Detect which cell encompasses the target text, then output its (x, y) center coordinate. 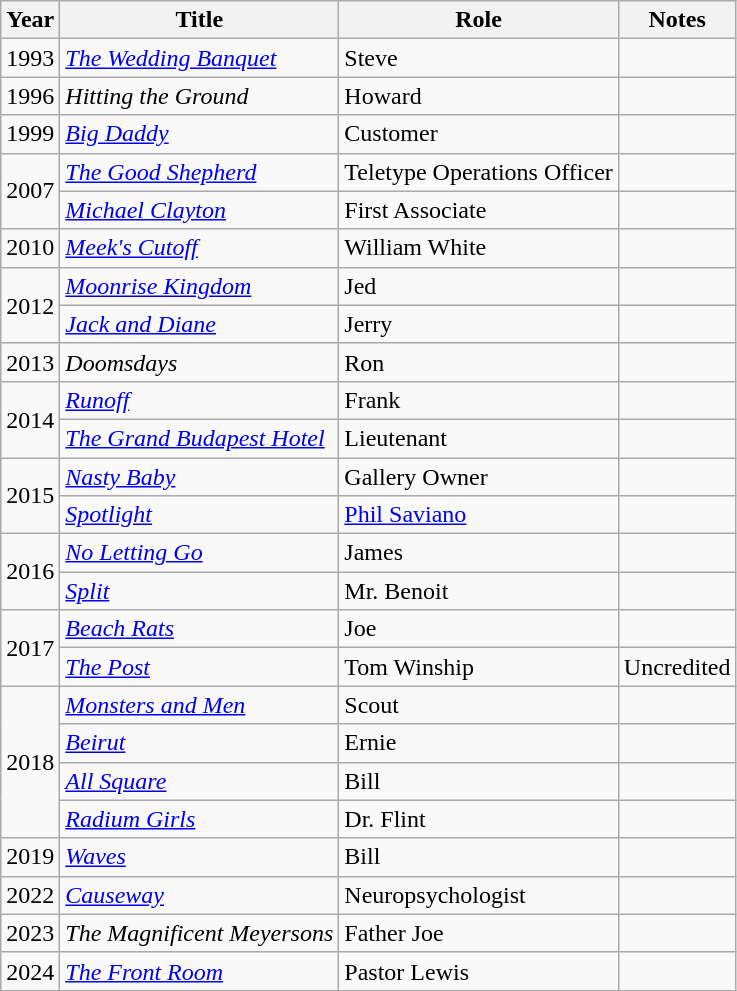
2013 (30, 362)
Role (478, 20)
Neuropsychologist (478, 895)
Steve (478, 58)
Customer (478, 134)
Runoff (200, 400)
Jerry (478, 324)
Meek's Cutoff (200, 248)
Gallery Owner (478, 477)
1993 (30, 58)
First Associate (478, 210)
2007 (30, 191)
Dr. Flint (478, 819)
Split (200, 591)
1999 (30, 134)
The Front Room (200, 971)
James (478, 553)
Ernie (478, 743)
Teletype Operations Officer (478, 172)
Beach Rats (200, 629)
Scout (478, 705)
2012 (30, 305)
Doomsdays (200, 362)
2017 (30, 648)
Causeway (200, 895)
Hitting the Ground (200, 96)
Ron (478, 362)
Big Daddy (200, 134)
2014 (30, 419)
Pastor Lewis (478, 971)
Monsters and Men (200, 705)
1996 (30, 96)
Jed (478, 286)
Frank (478, 400)
Jack and Diane (200, 324)
Michael Clayton (200, 210)
Nasty Baby (200, 477)
Spotlight (200, 515)
Howard (478, 96)
2023 (30, 933)
Uncredited (677, 667)
The Magnificent Meyersons (200, 933)
Notes (677, 20)
Year (30, 20)
Radium Girls (200, 819)
Phil Saviano (478, 515)
2010 (30, 248)
Moonrise Kingdom (200, 286)
Father Joe (478, 933)
2022 (30, 895)
Lieutenant (478, 438)
The Grand Budapest Hotel (200, 438)
The Good Shepherd (200, 172)
2015 (30, 496)
No Letting Go (200, 553)
Waves (200, 857)
2016 (30, 572)
William White (478, 248)
2018 (30, 762)
All Square (200, 781)
Title (200, 20)
Beirut (200, 743)
Mr. Benoit (478, 591)
Joe (478, 629)
The Wedding Banquet (200, 58)
2024 (30, 971)
Tom Winship (478, 667)
2019 (30, 857)
The Post (200, 667)
